Provide the [x, y] coordinate of the cell's center where the given text is located.  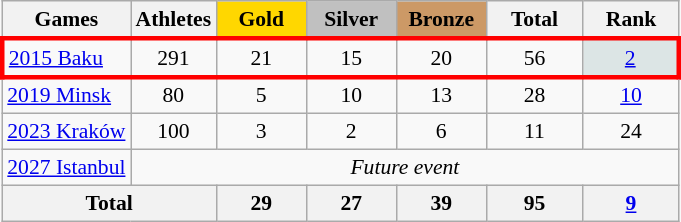
27 [351, 203]
5 [261, 96]
24 [632, 132]
100 [173, 132]
3 [261, 132]
Games [66, 20]
2027 Istanbul [66, 168]
21 [261, 58]
291 [173, 58]
39 [441, 203]
28 [534, 96]
11 [534, 132]
2023 Kraków [66, 132]
Rank [632, 20]
9 [632, 203]
13 [441, 96]
29 [261, 203]
Future event [404, 168]
Silver [351, 20]
15 [351, 58]
2019 Minsk [66, 96]
95 [534, 203]
Bronze [441, 20]
2015 Baku [66, 58]
Gold [261, 20]
6 [441, 132]
Athletes [173, 20]
20 [441, 58]
80 [173, 96]
56 [534, 58]
